Extract the (x, y) coordinate from the center of the cell holding the provided text.  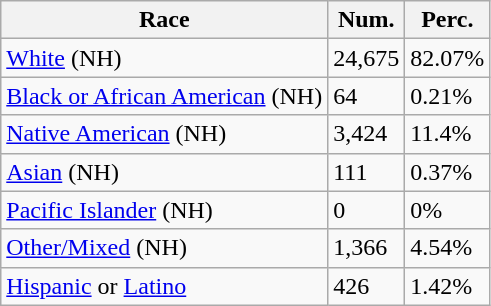
0.37% (448, 172)
Other/Mixed (NH) (164, 248)
0 (366, 210)
Native American (NH) (164, 134)
64 (366, 96)
0.21% (448, 96)
24,675 (366, 58)
Num. (366, 20)
1,366 (366, 248)
0% (448, 210)
Black or African American (NH) (164, 96)
Hispanic or Latino (164, 286)
4.54% (448, 248)
82.07% (448, 58)
Perc. (448, 20)
Race (164, 20)
Pacific Islander (NH) (164, 210)
White (NH) (164, 58)
Asian (NH) (164, 172)
3,424 (366, 134)
426 (366, 286)
111 (366, 172)
11.4% (448, 134)
1.42% (448, 286)
